Pinpoint the cell where the given text exists, returning its [X, Y] midpoint coordinate. 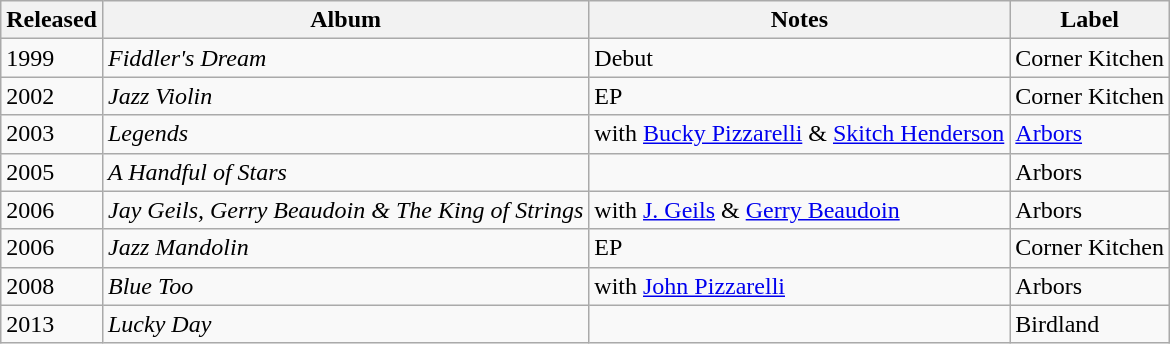
with J. Geils & Gerry Beaudoin [800, 210]
2002 [52, 96]
Fiddler's Dream [345, 58]
2013 [52, 324]
2005 [52, 172]
Debut [800, 58]
Jazz Mandolin [345, 248]
A Handful of Stars [345, 172]
Notes [800, 20]
1999 [52, 58]
Blue Too [345, 286]
Label [1090, 20]
Birdland [1090, 324]
Released [52, 20]
with John Pizzarelli [800, 286]
2008 [52, 286]
with Bucky Pizzarelli & Skitch Henderson [800, 134]
Legends [345, 134]
Jazz Violin [345, 96]
Jay Geils, Gerry Beaudoin & The King of Strings [345, 210]
Lucky Day [345, 324]
2003 [52, 134]
Album [345, 20]
